Find where the given text appears and provide that cell's center as [x, y] coordinate. 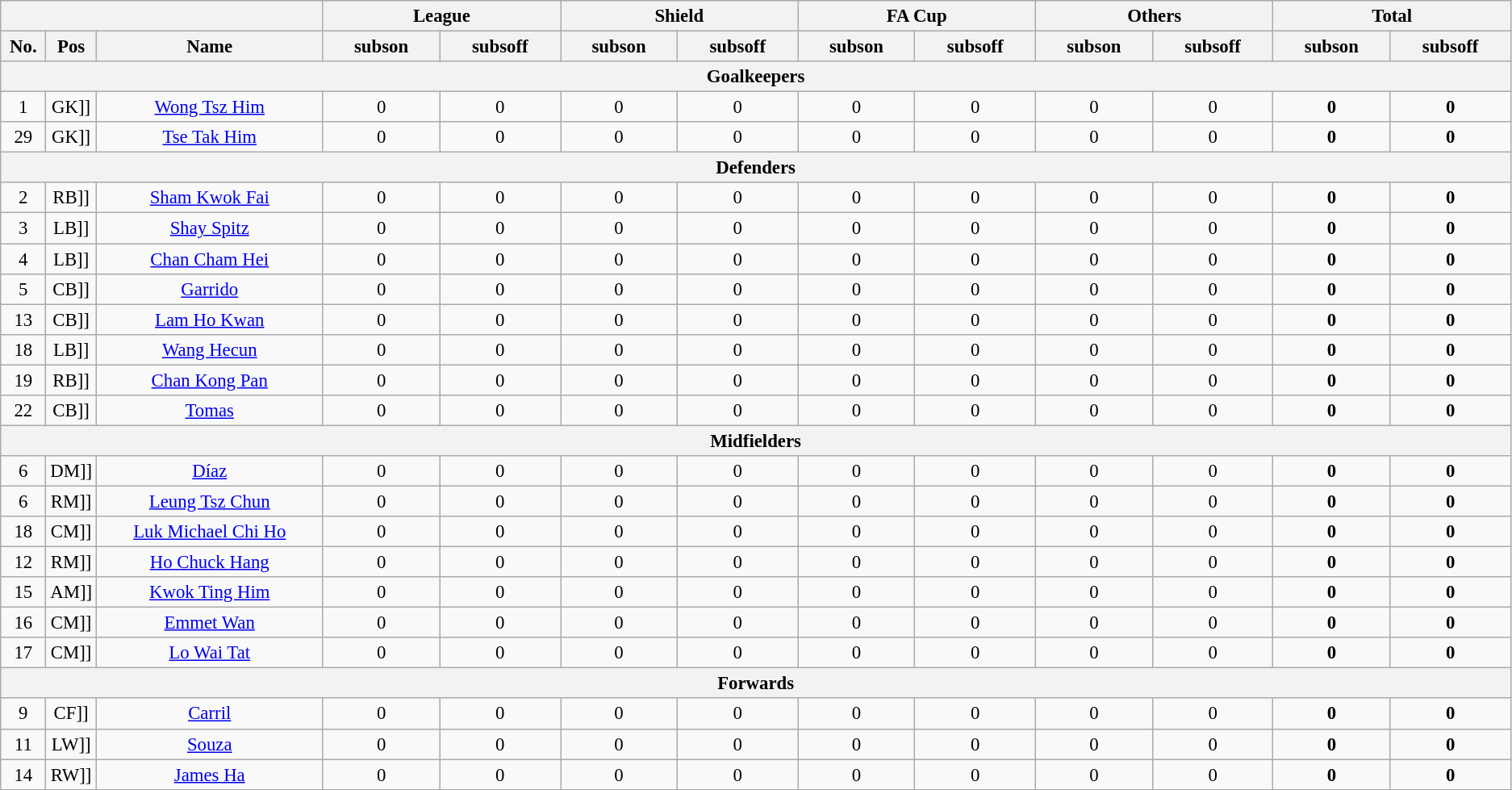
Shay Spitz [210, 228]
League [441, 16]
1 [23, 107]
5 [23, 289]
AM]] [71, 592]
Total [1393, 16]
15 [23, 592]
29 [23, 137]
CF]] [71, 714]
Tomas [210, 411]
Name [210, 47]
9 [23, 714]
Sham Kwok Fai [210, 198]
2 [23, 198]
16 [23, 623]
Díaz [210, 471]
Luk Michael Chi Ho [210, 532]
James Ha [210, 775]
LW]] [71, 744]
Lo Wai Tat [210, 653]
DM]] [71, 471]
No. [23, 47]
4 [23, 259]
Wang Hecun [210, 349]
Shield [679, 16]
Ho Chuck Hang [210, 562]
Pos [71, 47]
Tse Tak Him [210, 137]
RW]] [71, 775]
Goalkeepers [756, 77]
Midfielders [756, 441]
Wong Tsz Him [210, 107]
Others [1154, 16]
14 [23, 775]
13 [23, 320]
Chan Kong Pan [210, 380]
Forwards [756, 683]
Garrido [210, 289]
Lam Ho Kwan [210, 320]
22 [23, 411]
Defenders [756, 168]
Emmet Wan [210, 623]
Carril [210, 714]
19 [23, 380]
3 [23, 228]
11 [23, 744]
12 [23, 562]
Kwok Ting Him [210, 592]
Leung Tsz Chun [210, 501]
FA Cup [917, 16]
17 [23, 653]
Souza [210, 744]
Chan Cham Hei [210, 259]
